Provide the [X, Y] coordinate of the cell's center where the given text is located.  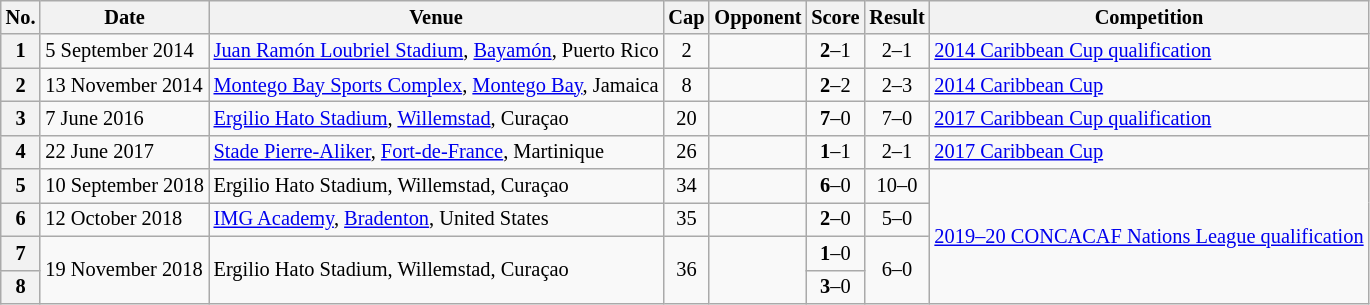
Juan Ramón Loubriel Stadium, Bayamón, Puerto Rico [436, 51]
Montego Bay Sports Complex, Montego Bay, Jamaica [436, 85]
Score [835, 17]
Venue [436, 17]
6 [21, 219]
13 November 2014 [124, 85]
Cap [687, 17]
5 [21, 186]
35 [687, 219]
26 [687, 152]
2014 Caribbean Cup qualification [1150, 51]
5 September 2014 [124, 51]
10–0 [896, 186]
2017 Caribbean Cup qualification [1150, 118]
1–1 [835, 152]
Result [896, 17]
4 [21, 152]
34 [687, 186]
12 October 2018 [124, 219]
1–0 [835, 253]
Date [124, 17]
19 November 2018 [124, 270]
1 [21, 51]
2–3 [896, 85]
2–0 [835, 219]
2019–20 CONCACAF Nations League qualification [1150, 236]
2017 Caribbean Cup [1150, 152]
No. [21, 17]
5–0 [896, 219]
2–2 [835, 85]
7 [21, 253]
3 [21, 118]
Competition [1150, 17]
Stade Pierre-Aliker, Fort-de-France, Martinique [436, 152]
Opponent [758, 17]
3–0 [835, 287]
2014 Caribbean Cup [1150, 85]
7 June 2016 [124, 118]
20 [687, 118]
36 [687, 270]
IMG Academy, Bradenton, United States [436, 219]
22 June 2017 [124, 152]
10 September 2018 [124, 186]
